Identify which cell holds the provided text, then report its (X, Y) central coordinate. 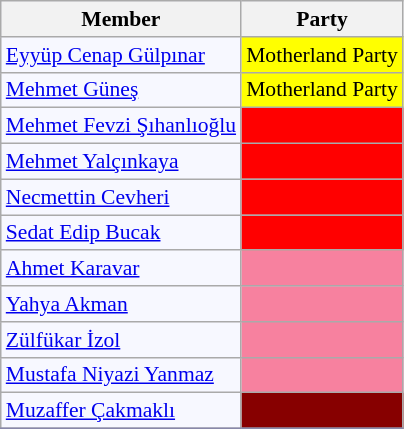
Mustafa Niyazi Yanmaz (121, 375)
Mehmet Yalçınkaya (121, 162)
Eyyüp Cenap Gülpınar (121, 55)
Necmettin Cevheri (121, 197)
Yahya Akman (121, 304)
Mehmet Fevzi Şıhanlıoğlu (121, 126)
Zülfükar İzol (121, 340)
Ahmet Karavar (121, 269)
Sedat Edip Bucak (121, 233)
Mehmet Güneş (121, 90)
Member (121, 19)
Party (322, 19)
Muzaffer Çakmaklı (121, 411)
